For the text-containing cell, return its midpoint in (x, y) coordinate format. 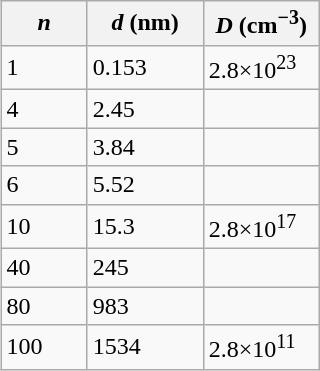
5.52 (145, 185)
5 (44, 147)
80 (44, 306)
4 (44, 109)
n (44, 24)
2.8×1017 (261, 226)
1534 (145, 348)
d (nm) (145, 24)
D (cm−3) (261, 24)
3.84 (145, 147)
10 (44, 226)
40 (44, 268)
0.153 (145, 68)
6 (44, 185)
100 (44, 348)
2.8×1011 (261, 348)
245 (145, 268)
2.45 (145, 109)
983 (145, 306)
2.8×1023 (261, 68)
15.3 (145, 226)
1 (44, 68)
